Find where the given text appears and provide that cell's center as (X, Y) coordinate. 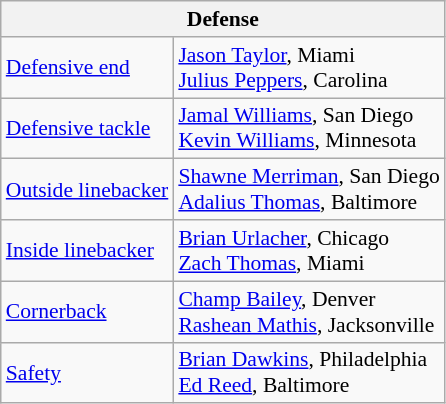
Jason Taylor, MiamiJulius Peppers, Carolina (309, 68)
Defensive tackle (88, 128)
Defense (223, 19)
Inside linebacker (88, 250)
Brian Dawkins, PhiladelphiaEd Reed, Baltimore (309, 372)
Defensive end (88, 68)
Jamal Williams, San DiegoKevin Williams, Minnesota (309, 128)
Cornerback (88, 312)
Outside linebacker (88, 190)
Champ Bailey, DenverRashean Mathis, Jacksonville (309, 312)
Safety (88, 372)
Shawne Merriman, San DiegoAdalius Thomas, Baltimore (309, 190)
Brian Urlacher, ChicagoZach Thomas, Miami (309, 250)
